Capture the cell that displays the provided text and extract its (x, y) central coordinate. 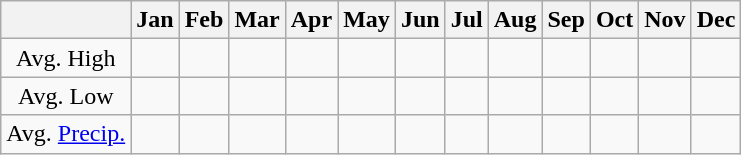
Avg. High (66, 58)
Aug (515, 20)
Avg. Low (66, 96)
Feb (204, 20)
May (367, 20)
Jan (155, 20)
Jul (466, 20)
Mar (257, 20)
Dec (716, 20)
Nov (665, 20)
Jun (420, 20)
Sep (566, 20)
Apr (311, 20)
Oct (614, 20)
Avg. Precip. (66, 134)
